Provide the [X, Y] coordinate of the cell's center where the given text is located.  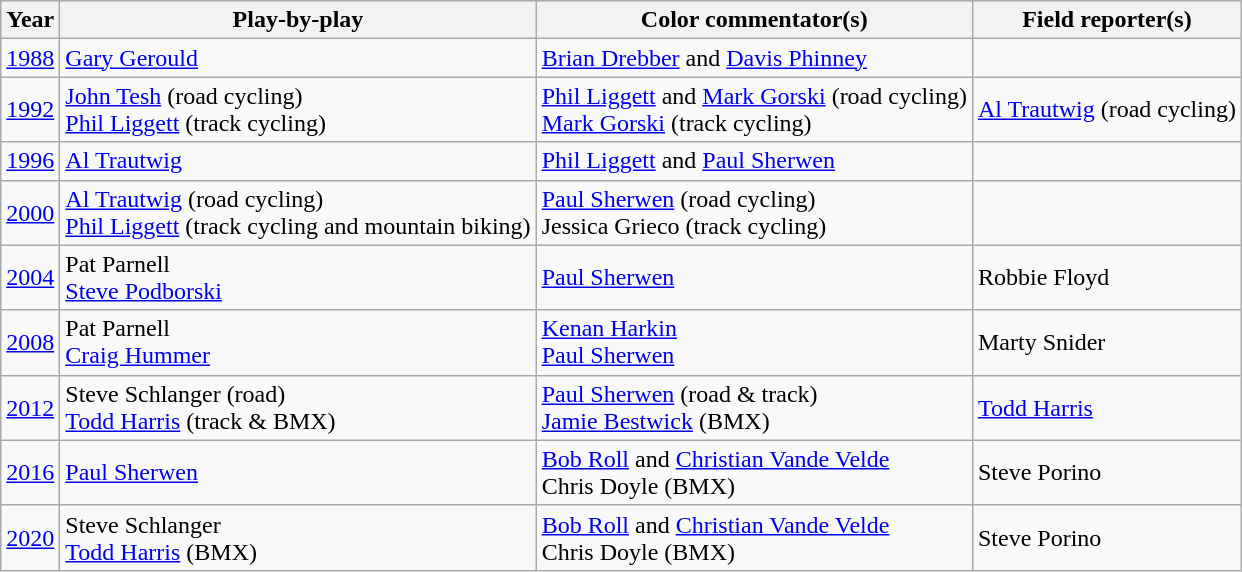
Phil Liggett and Mark Gorski (road cycling)Mark Gorski (track cycling) [754, 110]
Al Trautwig (road cycling)Phil Liggett (track cycling and mountain biking) [298, 212]
2000 [30, 212]
Steve SchlangerTodd Harris (BMX) [298, 538]
Todd Harris [1106, 408]
1996 [30, 161]
Phil Liggett and Paul Sherwen [754, 161]
1988 [30, 58]
Kenan HarkinPaul Sherwen [754, 342]
Year [30, 20]
Steve Schlanger (road)Todd Harris (track & BMX) [298, 408]
Brian Drebber and Davis Phinney [754, 58]
Paul Sherwen (road & track)Jamie Bestwick (BMX) [754, 408]
John Tesh (road cycling)Phil Liggett (track cycling) [298, 110]
1992 [30, 110]
Pat ParnellSteve Podborski [298, 278]
2016 [30, 472]
2012 [30, 408]
2020 [30, 538]
Pat ParnellCraig Hummer [298, 342]
Field reporter(s) [1106, 20]
2008 [30, 342]
Gary Gerould [298, 58]
Robbie Floyd [1106, 278]
Al Trautwig [298, 161]
Al Trautwig (road cycling) [1106, 110]
Paul Sherwen (road cycling)Jessica Grieco (track cycling) [754, 212]
2004 [30, 278]
Play-by-play [298, 20]
Marty Snider [1106, 342]
Color commentator(s) [754, 20]
